Capture the cell that displays the provided text and extract its [X, Y] central coordinate. 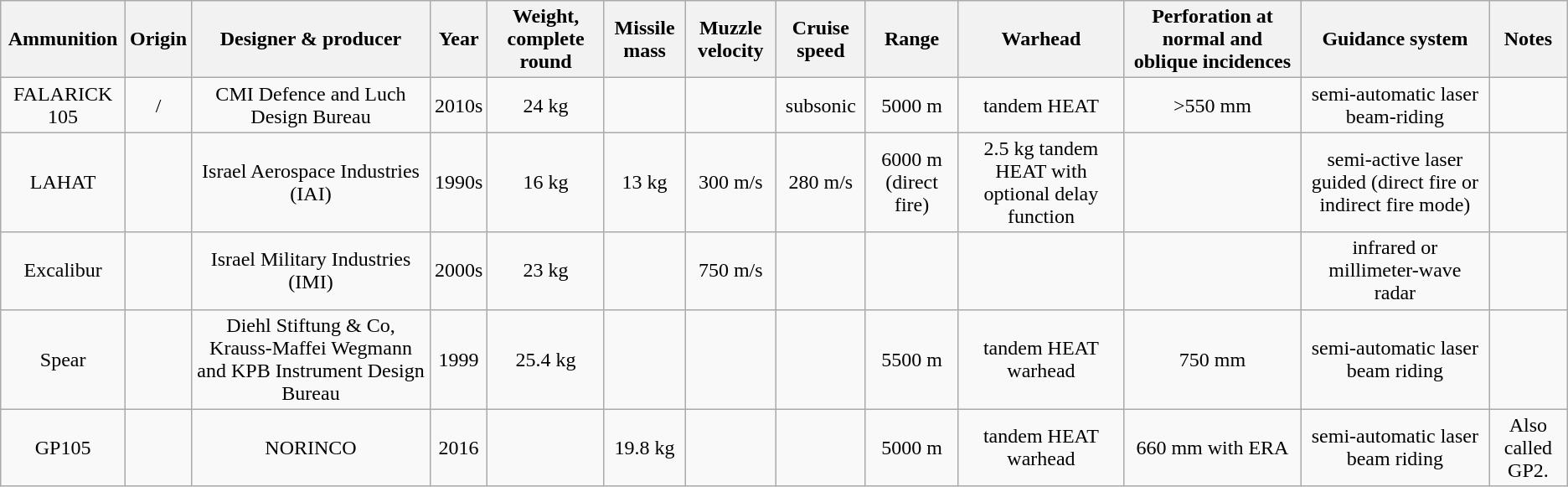
>550 mm [1213, 106]
25.4 kg [546, 359]
750 m/s [730, 271]
Ammunition [64, 39]
Notes [1529, 39]
24 kg [546, 106]
Weight, complete round [546, 39]
13 kg [645, 183]
2.5 kg tandem HEAT with optional delay function [1040, 183]
LAHAT [64, 183]
280 m/s [821, 183]
Spear [64, 359]
Excalibur [64, 271]
Warhead [1040, 39]
semi-active laser guided (direct fire or indirect fire mode) [1395, 183]
Designer & producer [312, 39]
Also called GP2. [1529, 448]
5500 m [911, 359]
Israel Aerospace Industries (IAI) [312, 183]
Guidance system [1395, 39]
19.8 kg [645, 448]
2000s [458, 271]
GP105 [64, 448]
1999 [458, 359]
6000 m (direct fire) [911, 183]
semi-automatic laser beam-riding [1395, 106]
2010s [458, 106]
Diehl Stiftung & Co, Krauss-Maffei Wegmann and KPB Instrument Design Bureau [312, 359]
FALARICK 105 [64, 106]
Year [458, 39]
Origin [159, 39]
2016 [458, 448]
Perforation at normal and oblique incidences [1213, 39]
660 mm with ERA [1213, 448]
300 m/s [730, 183]
subsonic [821, 106]
CMI Defence and Luch Design Bureau [312, 106]
Missile mass [645, 39]
infrared or millimeter-wave radar [1395, 271]
1990s [458, 183]
16 kg [546, 183]
Muzzle velocity [730, 39]
Range [911, 39]
750 mm [1213, 359]
tandem HEAT [1040, 106]
NORINCO [312, 448]
23 kg [546, 271]
Cruise speed [821, 39]
/ [159, 106]
Israel Military Industries (IMI) [312, 271]
